Detect which cell encompasses the target text, then output its [X, Y] center coordinate. 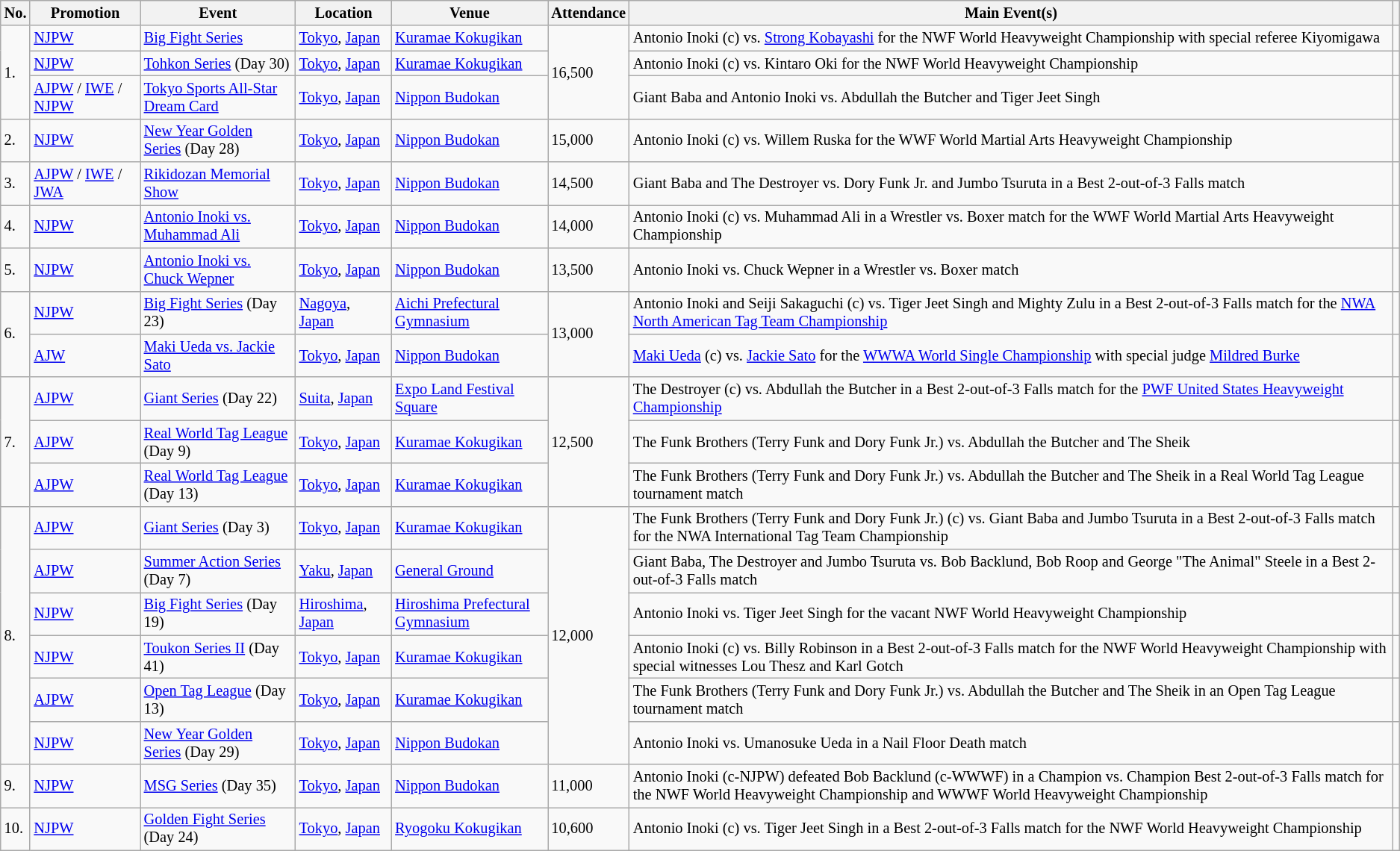
Maki Ueda vs. Jackie Sato [218, 355]
The Funk Brothers (Terry Funk and Dory Funk Jr.) vs. Abdullah the Butcher and The Sheik [1011, 442]
14,000 [588, 226]
3. [16, 184]
10,600 [588, 829]
4. [16, 226]
5. [16, 269]
Hiroshima Prefectural Gymnasium [469, 614]
1. [16, 72]
Ryogoku Kokugikan [469, 829]
The Funk Brothers (Terry Funk and Dory Funk Jr.) vs. Abdullah the Butcher and The Sheik in a Real World Tag League tournament match [1011, 484]
Toukon Series II (Day 41) [218, 657]
Tokyo Sports All-Star Dream Card [218, 97]
Event [218, 13]
13,500 [588, 269]
Main Event(s) [1011, 13]
12,500 [588, 442]
Giant Baba, The Destroyer and Jumbo Tsuruta vs. Bob Backlund, Bob Roop and George "The Animal" Steele in a Best 2-out-of-3 Falls match [1011, 571]
Promotion [85, 13]
General Ground [469, 571]
Giant Baba and Antonio Inoki vs. Abdullah the Butcher and Tiger Jeet Singh [1011, 97]
Antonio Inoki (c) vs. Kintaro Oki for the NWF World Heavyweight Championship [1011, 63]
New Year Golden Series (Day 29) [218, 743]
AJW [85, 355]
Yaku, Japan [343, 571]
7. [16, 442]
Attendance [588, 13]
AJPW / IWE / JWA [85, 184]
13,000 [588, 334]
Antonio Inoki vs. Muhammad Ali [218, 226]
Expo Land Festival Square [469, 399]
Maki Ueda (c) vs. Jackie Sato for the WWWA World Single Championship with special judge Mildred Burke [1011, 355]
Open Tag League (Day 13) [218, 699]
Tohkon Series (Day 30) [218, 63]
Big Fight Series [218, 38]
Antonio Inoki (c) vs. Strong Kobayashi for the NWF World Heavyweight Championship with special referee Kiyomigawa [1011, 38]
Big Fight Series (Day 19) [218, 614]
9. [16, 786]
Rikidozan Memorial Show [218, 184]
Real World Tag League (Day 9) [218, 442]
Antonio Inoki vs. Tiger Jeet Singh for the vacant NWF World Heavyweight Championship [1011, 614]
MSG Series (Day 35) [218, 786]
Giant Baba and The Destroyer vs. Dory Funk Jr. and Jumbo Tsuruta in a Best 2-out-of-3 Falls match [1011, 184]
Giant Series (Day 22) [218, 399]
Antonio Inoki (c) vs. Tiger Jeet Singh in a Best 2-out-of-3 Falls match for the NWF World Heavyweight Championship [1011, 829]
14,500 [588, 184]
Nagoya, Japan [343, 313]
New Year Golden Series (Day 28) [218, 140]
8. [16, 635]
16,500 [588, 72]
Antonio Inoki vs. Chuck Wepner in a Wrestler vs. Boxer match [1011, 269]
2. [16, 140]
Location [343, 13]
Summer Action Series (Day 7) [218, 571]
Antonio Inoki (c) vs. Willem Ruska for the WWF World Martial Arts Heavyweight Championship [1011, 140]
Big Fight Series (Day 23) [218, 313]
Antonio Inoki vs. Umanosuke Ueda in a Nail Floor Death match [1011, 743]
15,000 [588, 140]
Antonio Inoki vs. Chuck Wepner [218, 269]
Antonio Inoki (c) vs. Muhammad Ali in a Wrestler vs. Boxer match for the WWF World Martial Arts Heavyweight Championship [1011, 226]
The Funk Brothers (Terry Funk and Dory Funk Jr.) vs. Abdullah the Butcher and The Sheik in an Open Tag League tournament match [1011, 699]
Aichi Prefectural Gymnasium [469, 313]
The Destroyer (c) vs. Abdullah the Butcher in a Best 2-out-of-3 Falls match for the PWF United States Heavyweight Championship [1011, 399]
Suita, Japan [343, 399]
Real World Tag League (Day 13) [218, 484]
No. [16, 13]
Hiroshima, Japan [343, 614]
12,000 [588, 635]
11,000 [588, 786]
Venue [469, 13]
AJPW / IWE / NJPW [85, 97]
Giant Series (Day 3) [218, 528]
Golden Fight Series (Day 24) [218, 829]
10. [16, 829]
6. [16, 334]
